Extract the [X, Y] coordinate from the center of the cell holding the provided text.  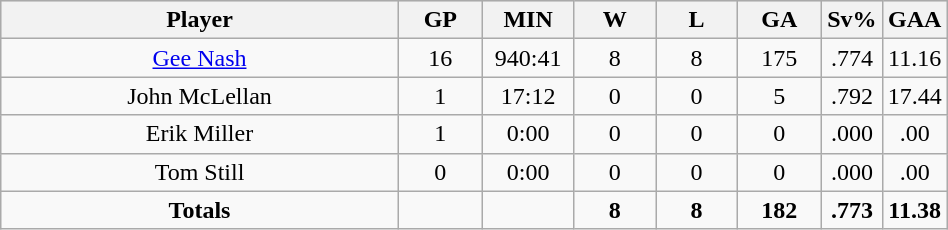
11.16 [914, 58]
16 [440, 58]
940:41 [528, 58]
GP [440, 20]
17:12 [528, 96]
John McLellan [200, 96]
.774 [852, 58]
L [696, 20]
5 [780, 96]
Erik Miller [200, 134]
W [615, 20]
Tom Still [200, 172]
11.38 [914, 210]
.792 [852, 96]
182 [780, 210]
Gee Nash [200, 58]
Totals [200, 210]
GA [780, 20]
Sv% [852, 20]
175 [780, 58]
MIN [528, 20]
GAA [914, 20]
Player [200, 20]
17.44 [914, 96]
.773 [852, 210]
